Locate the cell with the specified text and output its [X, Y] center coordinate. 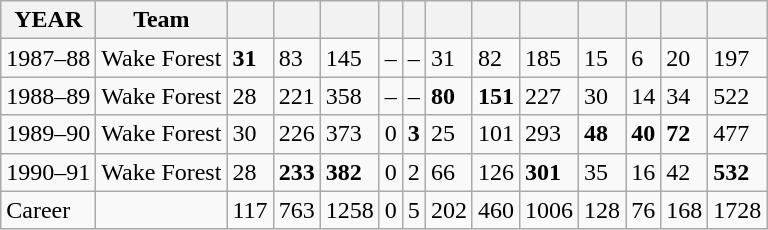
40 [644, 134]
168 [684, 210]
25 [448, 134]
145 [350, 58]
3 [414, 134]
1987–88 [48, 58]
Team [162, 20]
48 [602, 134]
382 [350, 172]
15 [602, 58]
66 [448, 172]
6 [644, 58]
221 [296, 96]
1006 [548, 210]
233 [296, 172]
80 [448, 96]
227 [548, 96]
42 [684, 172]
16 [644, 172]
76 [644, 210]
YEAR [48, 20]
1988–89 [48, 96]
358 [350, 96]
5 [414, 210]
151 [496, 96]
1728 [738, 210]
1990–91 [48, 172]
226 [296, 134]
Career [48, 210]
477 [738, 134]
82 [496, 58]
373 [350, 134]
202 [448, 210]
117 [250, 210]
72 [684, 134]
185 [548, 58]
763 [296, 210]
83 [296, 58]
1258 [350, 210]
126 [496, 172]
460 [496, 210]
197 [738, 58]
301 [548, 172]
128 [602, 210]
101 [496, 134]
532 [738, 172]
14 [644, 96]
522 [738, 96]
35 [602, 172]
1989–90 [48, 134]
20 [684, 58]
2 [414, 172]
34 [684, 96]
293 [548, 134]
